Output the [x, y] coordinate of the center of the cell containing the given text.  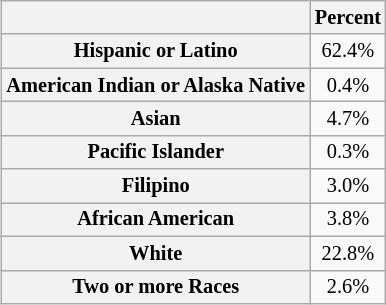
62.4% [348, 51]
African American [156, 220]
American Indian or Alaska Native [156, 85]
0.3% [348, 152]
2.6% [348, 287]
22.8% [348, 253]
Asian [156, 119]
0.4% [348, 85]
Two or more Races [156, 287]
3.0% [348, 186]
White [156, 253]
4.7% [348, 119]
Percent [348, 18]
Filipino [156, 186]
Hispanic or Latino [156, 51]
Pacific Islander [156, 152]
3.8% [348, 220]
